Capture the cell that displays the provided text and extract its [X, Y] central coordinate. 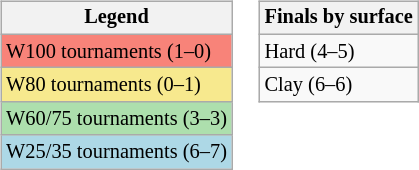
W100 tournaments (1–0) [116, 51]
Legend [116, 18]
W80 tournaments (0–1) [116, 85]
W60/75 tournaments (3–3) [116, 119]
Clay (6–6) [339, 85]
W25/35 tournaments (6–7) [116, 152]
Hard (4–5) [339, 51]
Finals by surface [339, 18]
